Pinpoint the cell where the given text exists, returning its (X, Y) midpoint coordinate. 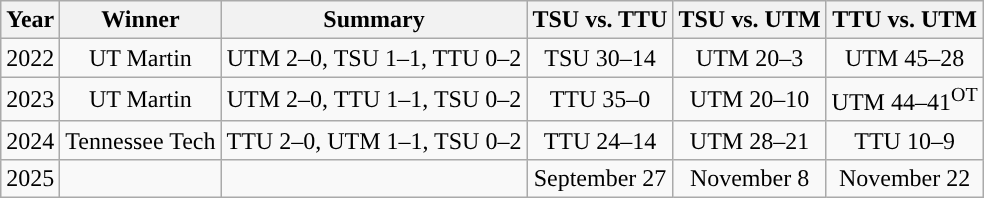
2022 (30, 58)
Year (30, 20)
TTU 2–0, UTM 1–1, TSU 0–2 (374, 140)
TTU 24–14 (600, 140)
TSU vs. UTM (750, 20)
UTM 2–0, TSU 1–1, TTU 0–2 (374, 58)
September 27 (600, 178)
TTU 10–9 (904, 140)
UTM 2–0, TTU 1–1, TSU 0–2 (374, 100)
Summary (374, 20)
UTM 45–28 (904, 58)
UTM 28–21 (750, 140)
TSU 30–14 (600, 58)
November 8 (750, 178)
UTM 20–3 (750, 58)
2023 (30, 100)
Winner (140, 20)
UTM 44–41OT (904, 100)
TTU 35–0 (600, 100)
TTU vs. UTM (904, 20)
UTM 20–10 (750, 100)
Tennessee Tech (140, 140)
November 22 (904, 178)
2025 (30, 178)
TSU vs. TTU (600, 20)
2024 (30, 140)
